Pinpoint the cell where the given text exists, returning its (X, Y) midpoint coordinate. 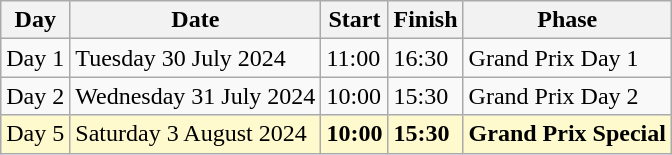
Grand Prix Day 1 (567, 58)
11:00 (354, 58)
Grand Prix Special (567, 134)
Phase (567, 20)
Date (196, 20)
Day (36, 20)
Day 5 (36, 134)
Wednesday 31 July 2024 (196, 96)
Grand Prix Day 2 (567, 96)
Start (354, 20)
Finish (426, 20)
Saturday 3 August 2024 (196, 134)
16:30 (426, 58)
Tuesday 30 July 2024 (196, 58)
Day 1 (36, 58)
Day 2 (36, 96)
